Return the [X, Y] coordinate for the center point of the cell that contains the specified text.  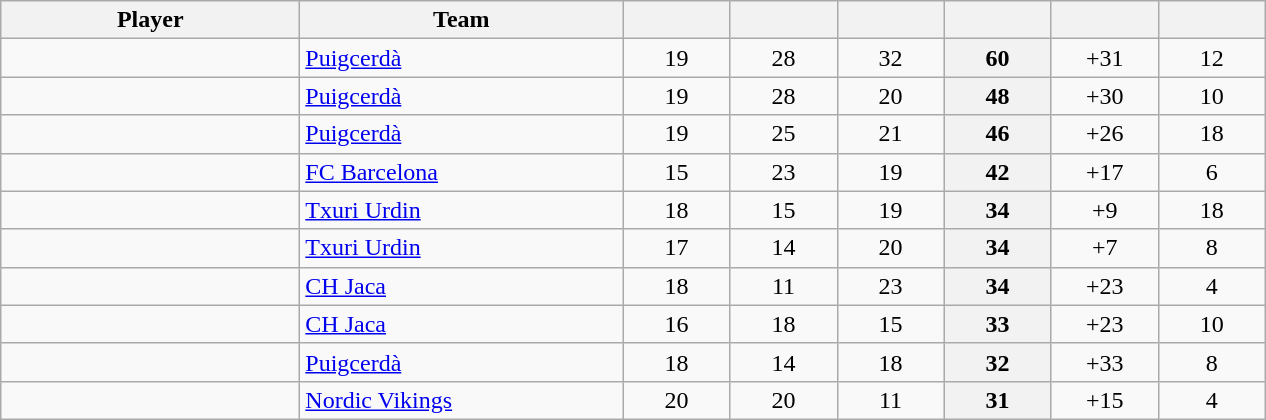
46 [998, 134]
25 [784, 134]
+17 [1104, 172]
Team [462, 20]
33 [998, 324]
FC Barcelona [462, 172]
21 [890, 134]
+30 [1104, 96]
31 [998, 400]
6 [1212, 172]
Player [150, 20]
+26 [1104, 134]
+7 [1104, 248]
12 [1212, 58]
42 [998, 172]
+31 [1104, 58]
48 [998, 96]
+15 [1104, 400]
17 [676, 248]
+33 [1104, 362]
16 [676, 324]
Nordic Vikings [462, 400]
60 [998, 58]
+9 [1104, 210]
